Provide the [X, Y] coordinate of the cell's center where the given text is located.  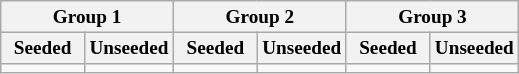
Group 1 [88, 17]
Group 3 [432, 17]
Group 2 [260, 17]
